Return the [x, y] coordinate for the center point of the cell that contains the specified text.  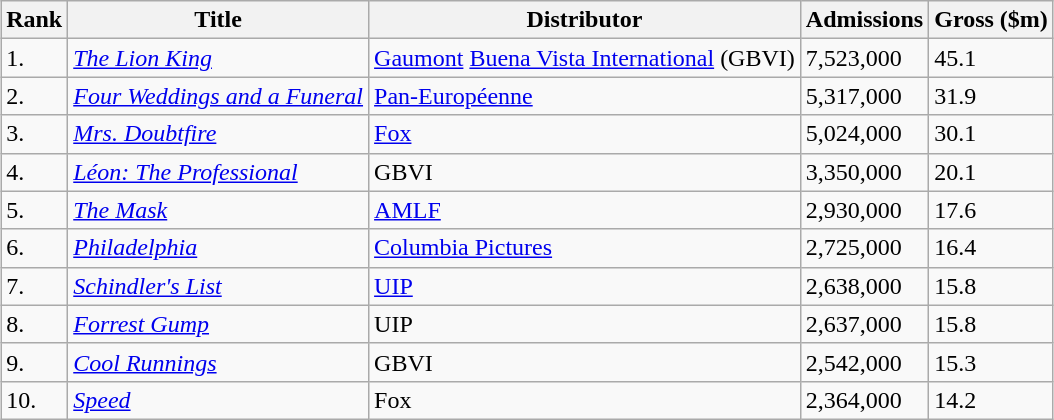
8. [34, 324]
3,350,000 [864, 172]
10. [34, 400]
6. [34, 248]
5,024,000 [864, 134]
17.6 [992, 210]
Mrs. Doubtfire [218, 134]
Léon: The Professional [218, 172]
31.9 [992, 96]
14.2 [992, 400]
Forrest Gump [218, 324]
Pan-Européenne [585, 96]
9. [34, 362]
Gross ($m) [992, 20]
2,930,000 [864, 210]
AMLF [585, 210]
5. [34, 210]
Philadelphia [218, 248]
20.1 [992, 172]
Title [218, 20]
2,725,000 [864, 248]
Schindler's List [218, 286]
5,317,000 [864, 96]
Cool Runnings [218, 362]
1. [34, 58]
The Lion King [218, 58]
Rank [34, 20]
2,364,000 [864, 400]
3. [34, 134]
Four Weddings and a Funeral [218, 96]
Speed [218, 400]
Gaumont Buena Vista International (GBVI) [585, 58]
Admissions [864, 20]
2,638,000 [864, 286]
15.3 [992, 362]
45.1 [992, 58]
30.1 [992, 134]
The Mask [218, 210]
16.4 [992, 248]
Distributor [585, 20]
7. [34, 286]
7,523,000 [864, 58]
2,637,000 [864, 324]
4. [34, 172]
Columbia Pictures [585, 248]
2,542,000 [864, 362]
2. [34, 96]
